Capture the cell that displays the provided text and extract its (X, Y) central coordinate. 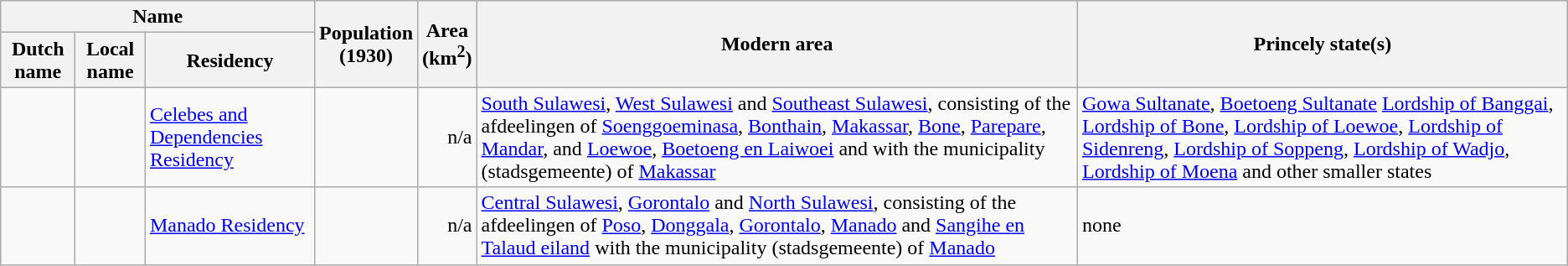
Princely state(s) (1322, 44)
none (1322, 226)
Area(km2) (447, 44)
Celebes and Dependencies Residency (230, 138)
Modern area (777, 44)
Residency (230, 60)
Manado Residency (230, 226)
Population(1930) (365, 44)
Dutch name (39, 60)
Local name (111, 60)
Name (157, 17)
